Find where the given text appears and provide that cell's center as [x, y] coordinate. 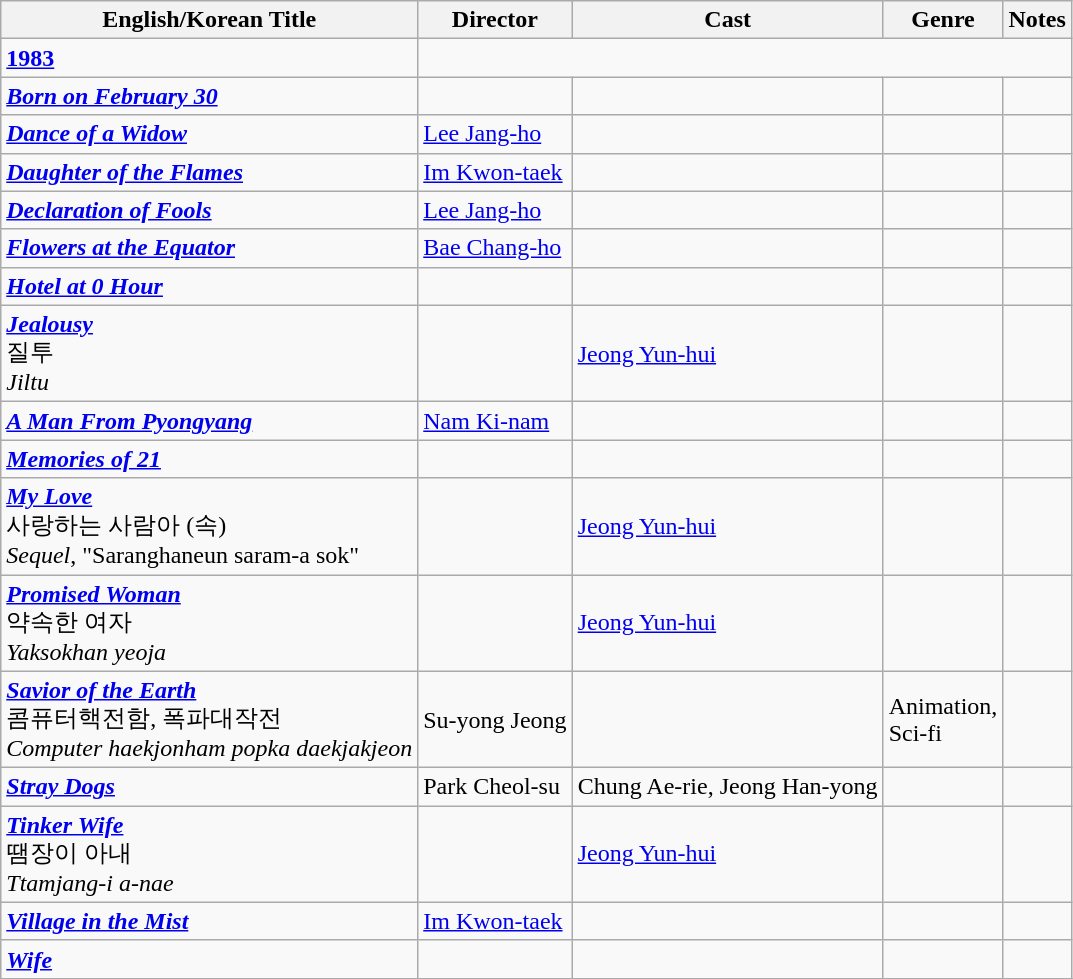
Tinker Wife땜장이 아내Ttamjang-i a-nae [210, 854]
Village in the Mist [210, 921]
Genre [943, 20]
Bae Chang-ho [495, 248]
Hotel at 0 Hour [210, 286]
Stray Dogs [210, 787]
Jealousy질투Jiltu [210, 354]
Nam Ki-nam [495, 421]
Dance of a Widow [210, 134]
Savior of the Earth콤퓨터핵전함, 폭파대작전Computer haekjonham popka daekjakjeon [210, 720]
My Love사랑하는 사람아 (속)Sequel, "Saranghaneun saram-a sok" [210, 526]
Memories of 21 [210, 459]
English/Korean Title [210, 20]
Park Cheol-su [495, 787]
Declaration of Fools [210, 210]
Chung Ae-rie, Jeong Han-yong [728, 787]
A Man From Pyongyang [210, 421]
Su-yong Jeong [495, 720]
Born on February 30 [210, 96]
Daughter of the Flames [210, 172]
1983 [210, 58]
Promised Woman약속한 여자Yaksokhan yeoja [210, 622]
Wife [210, 959]
Director [495, 20]
Flowers at the Equator [210, 248]
Animation,Sci-fi [943, 720]
Notes [1037, 20]
Cast [728, 20]
